Extract the [X, Y] coordinate from the center of the cell holding the provided text.  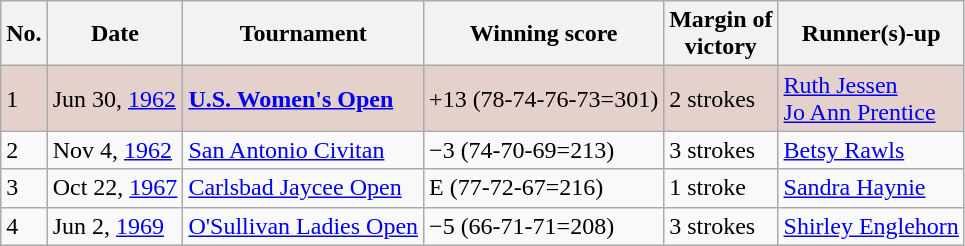
Jun 30, 1962 [115, 98]
Nov 4, 1962 [115, 150]
+13 (78-74-76-73=301) [544, 98]
2 strokes [721, 98]
−3 (74-70-69=213) [544, 150]
3 [24, 188]
Ruth Jessen Jo Ann Prentice [871, 98]
San Antonio Civitan [304, 150]
Carlsbad Jaycee Open [304, 188]
Oct 22, 1967 [115, 188]
Shirley Englehorn [871, 226]
2 [24, 150]
U.S. Women's Open [304, 98]
Betsy Rawls [871, 150]
4 [24, 226]
E (77-72-67=216) [544, 188]
Tournament [304, 34]
Date [115, 34]
Winning score [544, 34]
O'Sullivan Ladies Open [304, 226]
Sandra Haynie [871, 188]
1 [24, 98]
Margin ofvictory [721, 34]
Runner(s)-up [871, 34]
No. [24, 34]
Jun 2, 1969 [115, 226]
−5 (66-71-71=208) [544, 226]
1 stroke [721, 188]
